Return the [X, Y] coordinate for the center point of the cell that contains the specified text.  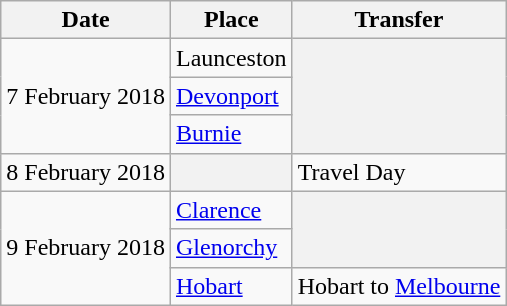
9 February 2018 [86, 248]
8 February 2018 [86, 172]
Place [231, 20]
Date [86, 20]
Travel Day [399, 172]
Devonport [231, 96]
Transfer [399, 20]
Clarence [231, 210]
7 February 2018 [86, 96]
Hobart to Melbourne [399, 286]
Glenorchy [231, 248]
Burnie [231, 134]
Hobart [231, 286]
Launceston [231, 58]
